Determine the (x, y) coordinate at the center of the cell enclosing the given text.  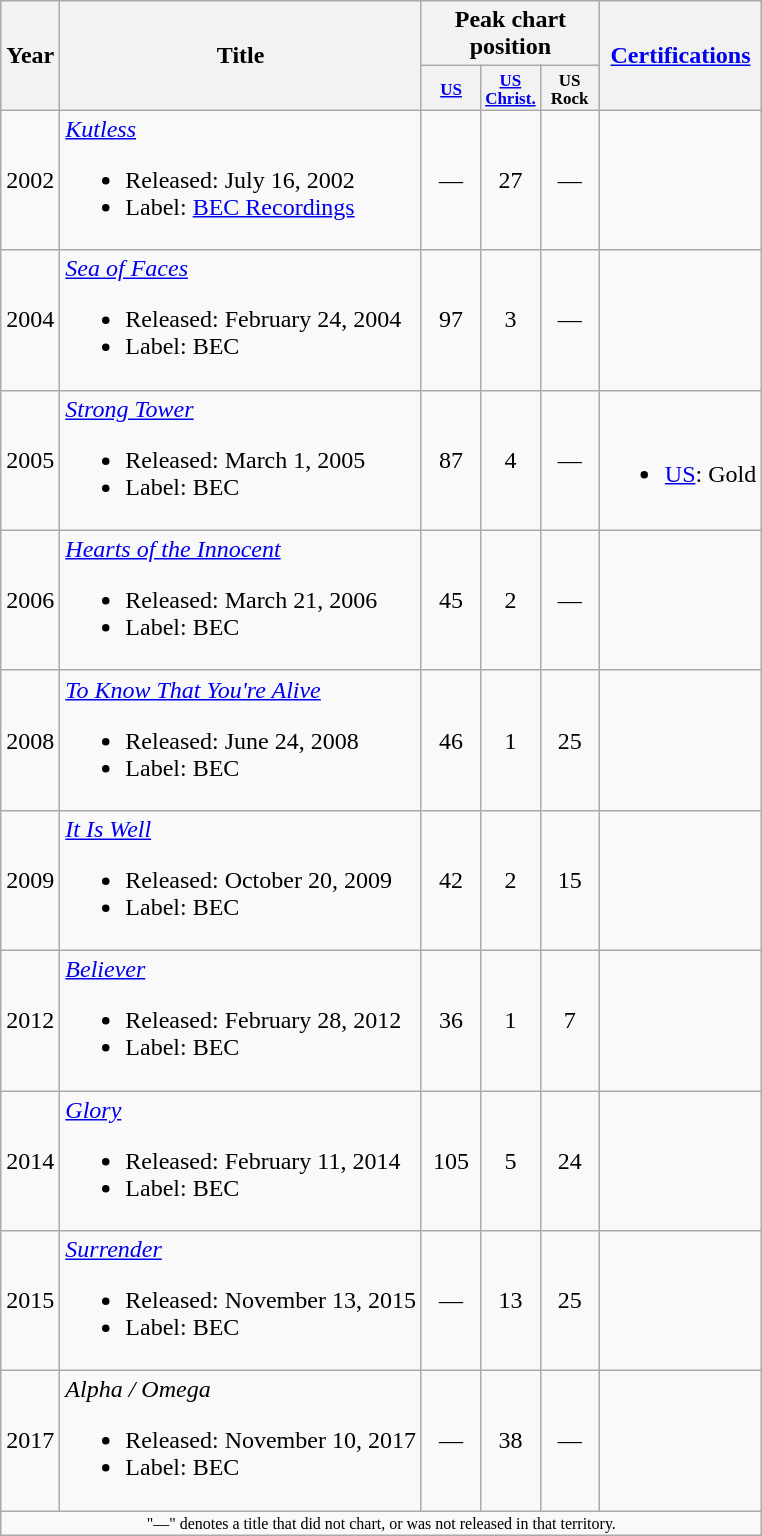
Sea of FacesReleased: February 24, 2004Label: BEC (241, 320)
KutlessReleased: July 16, 2002Label: BEC Recordings (241, 180)
BelieverReleased: February 28, 2012Label: BEC (241, 1020)
13 (510, 1301)
2012 (30, 1020)
27 (510, 180)
Strong TowerReleased: March 1, 2005Label: BEC (241, 460)
2002 (30, 180)
24 (570, 1161)
36 (450, 1020)
Alpha / OmegaReleased: November 10, 2017Label: BEC (241, 1441)
It Is WellReleased: October 20, 2009Label: BEC (241, 880)
To Know That You're AliveReleased: June 24, 2008Label: BEC (241, 740)
US: Gold (680, 460)
7 (570, 1020)
SurrenderReleased: November 13, 2015Label: BEC (241, 1301)
46 (450, 740)
US Rock (570, 88)
5 (510, 1161)
45 (450, 600)
2017 (30, 1441)
Hearts of the InnocentReleased: March 21, 2006Label: BEC (241, 600)
15 (570, 880)
2015 (30, 1301)
4 (510, 460)
GloryReleased: February 11, 2014Label: BEC (241, 1161)
Peak chart position (510, 34)
2009 (30, 880)
2005 (30, 460)
US (450, 88)
2014 (30, 1161)
Year (30, 56)
105 (450, 1161)
2004 (30, 320)
USChrist. (510, 88)
"—" denotes a title that did not chart, or was not released in that territory. (382, 1523)
Certifications (680, 56)
Title (241, 56)
3 (510, 320)
38 (510, 1441)
87 (450, 460)
97 (450, 320)
2008 (30, 740)
42 (450, 880)
2006 (30, 600)
